Extract the (X, Y) coordinate from the center of the cell holding the provided text.  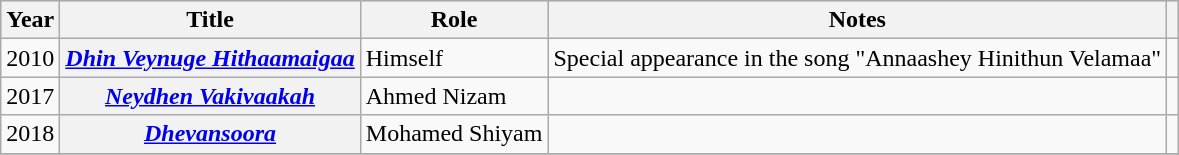
Dhevansoora (210, 134)
Special appearance in the song "Annaashey Hinithun Velamaa" (858, 58)
2017 (30, 96)
Ahmed Nizam (454, 96)
2010 (30, 58)
Himself (454, 58)
Notes (858, 20)
Title (210, 20)
Dhin Veynuge Hithaamaigaa (210, 58)
Year (30, 20)
2018 (30, 134)
Role (454, 20)
Neydhen Vakivaakah (210, 96)
Mohamed Shiyam (454, 134)
